Search for the cell housing the specified text and yield its [X, Y] center coordinate. 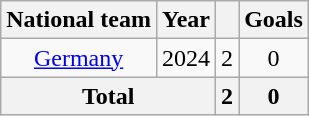
Year [186, 20]
Goals [274, 20]
Germany [79, 58]
National team [79, 20]
2024 [186, 58]
Total [108, 96]
